Provide the [x, y] coordinate of the cell's center where the given text is located.  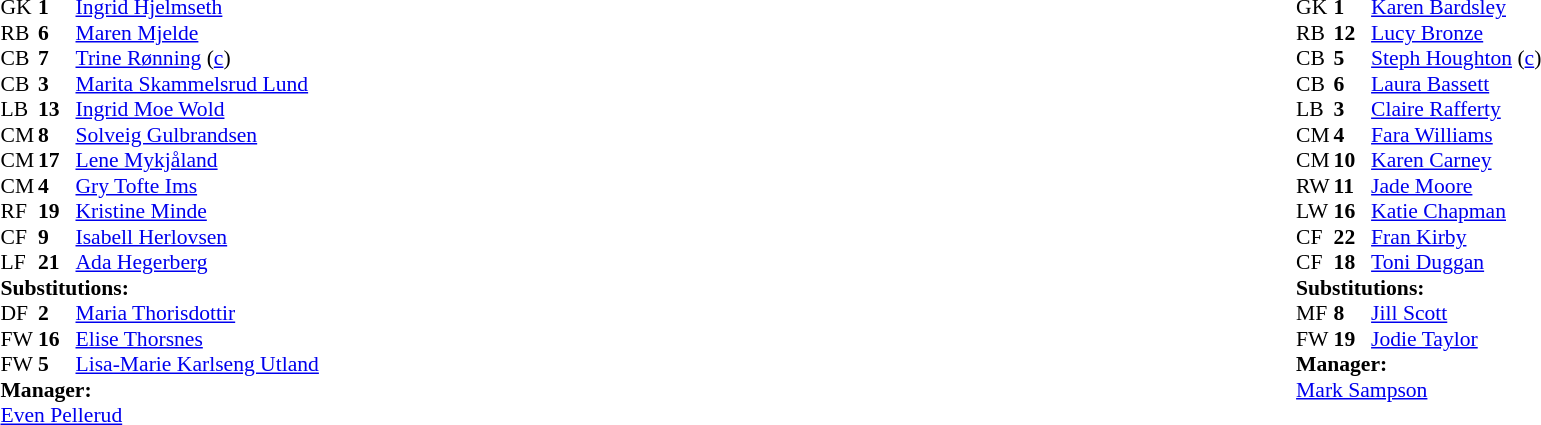
DF [19, 313]
Mark Sampson [1418, 390]
Fara Williams [1456, 135]
Kristine Minde [200, 211]
Claire Rafferty [1456, 109]
Laura Bassett [1456, 84]
Lene Mykjåland [200, 161]
LF [19, 263]
Jill Scott [1456, 313]
7 [57, 59]
10 [1353, 161]
2 [57, 313]
LW [1315, 211]
Steph Houghton (c) [1456, 59]
Lucy Bronze [1456, 33]
Jodie Taylor [1456, 339]
RW [1315, 186]
18 [1353, 263]
9 [57, 237]
Solveig Gulbrandsen [200, 135]
Marita Skammelsrud Lund [200, 84]
Trine Rønning (c) [200, 59]
Jade Moore [1456, 186]
Katie Chapman [1456, 211]
17 [57, 161]
13 [57, 109]
Maria Thorisdottir [200, 313]
MF [1315, 313]
12 [1353, 33]
Fran Kirby [1456, 237]
RF [19, 211]
11 [1353, 186]
Maren Mjelde [200, 33]
Gry Tofte Ims [200, 186]
Isabell Herlovsen [200, 237]
Elise Thorsnes [200, 339]
21 [57, 263]
Ingrid Moe Wold [200, 109]
Ada Hegerberg [200, 263]
22 [1353, 237]
Lisa-Marie Karlseng Utland [200, 365]
Karen Carney [1456, 161]
Toni Duggan [1456, 263]
